Return the (x, y) coordinate for the center point of the cell that contains the specified text.  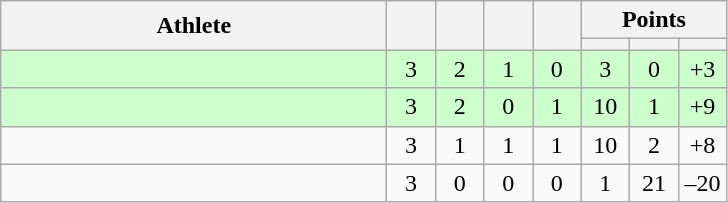
+8 (702, 145)
–20 (702, 183)
Athlete (194, 26)
+9 (702, 107)
21 (654, 183)
+3 (702, 69)
Points (654, 20)
